Scan for the cell matching the given text and deliver its (X, Y) coordinate at center. 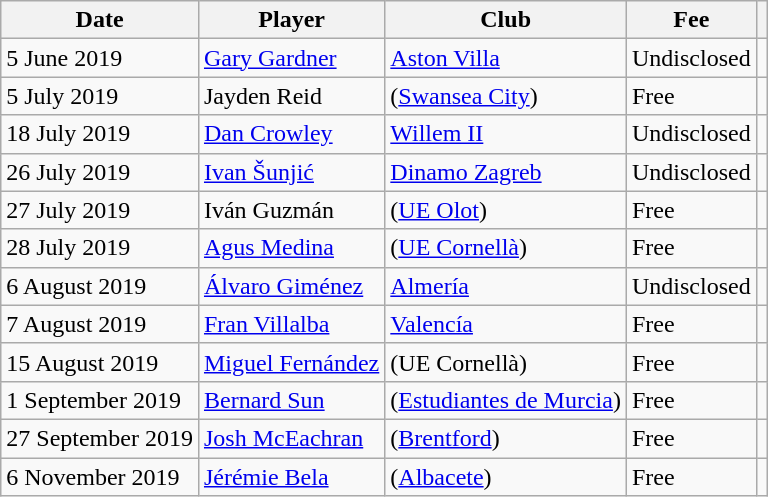
Valencía (506, 324)
6 November 2019 (100, 477)
Agus Medina (291, 248)
Ivan Šunjić (291, 172)
Dinamo Zagreb (506, 172)
Álvaro Giménez (291, 286)
Miguel Fernández (291, 362)
27 September 2019 (100, 438)
6 August 2019 (100, 286)
Willem II (506, 134)
Jérémie Bela (291, 477)
(UE Olot) (506, 210)
28 July 2019 (100, 248)
Dan Crowley (291, 134)
(Albacete) (506, 477)
Aston Villa (506, 58)
Fee (691, 20)
7 August 2019 (100, 324)
5 June 2019 (100, 58)
15 August 2019 (100, 362)
Date (100, 20)
Josh McEachran (291, 438)
Almería (506, 286)
Fran Villalba (291, 324)
(Estudiantes de Murcia) (506, 400)
Club (506, 20)
5 July 2019 (100, 96)
Iván Guzmán (291, 210)
26 July 2019 (100, 172)
Jayden Reid (291, 96)
Gary Gardner (291, 58)
18 July 2019 (100, 134)
27 July 2019 (100, 210)
1 September 2019 (100, 400)
(Swansea City) (506, 96)
(Brentford) (506, 438)
Player (291, 20)
Bernard Sun (291, 400)
